Pinpoint the cell where the given text exists, returning its [x, y] midpoint coordinate. 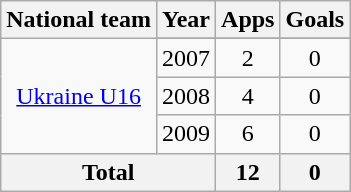
2008 [186, 96]
2007 [186, 58]
2009 [186, 134]
Total [108, 172]
Year [186, 20]
Goals [315, 20]
Apps [248, 20]
6 [248, 134]
4 [248, 96]
Ukraine U16 [79, 96]
National team [79, 20]
12 [248, 172]
2 [248, 58]
